Find where the given text appears and provide that cell's center as (x, y) coordinate. 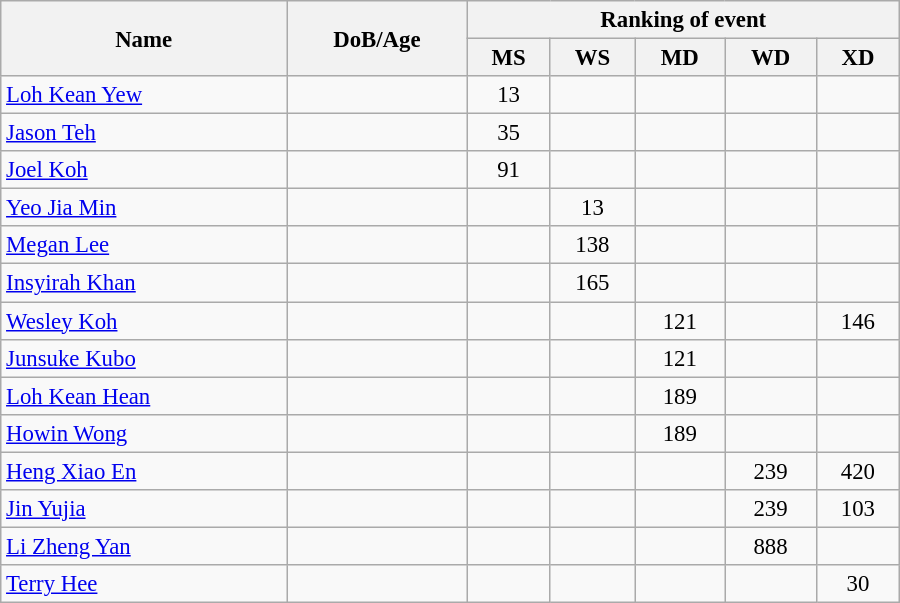
Yeo Jia Min (144, 208)
Wesley Koh (144, 321)
888 (771, 546)
Li Zheng Yan (144, 546)
30 (858, 584)
Junsuke Kubo (144, 358)
Loh Kean Hean (144, 396)
Jason Teh (144, 133)
35 (508, 133)
Name (144, 38)
DoB/Age (378, 38)
Loh Kean Yew (144, 95)
165 (592, 283)
Jin Yujia (144, 509)
WS (592, 58)
Howin Wong (144, 433)
Heng Xiao En (144, 471)
146 (858, 321)
138 (592, 245)
Megan Lee (144, 245)
420 (858, 471)
Ranking of event (683, 20)
103 (858, 509)
MS (508, 58)
91 (508, 170)
XD (858, 58)
WD (771, 58)
MD (680, 58)
Terry Hee (144, 584)
Insyirah Khan (144, 283)
Joel Koh (144, 170)
